Output the (X, Y) coordinate of the center of the cell containing the given text.  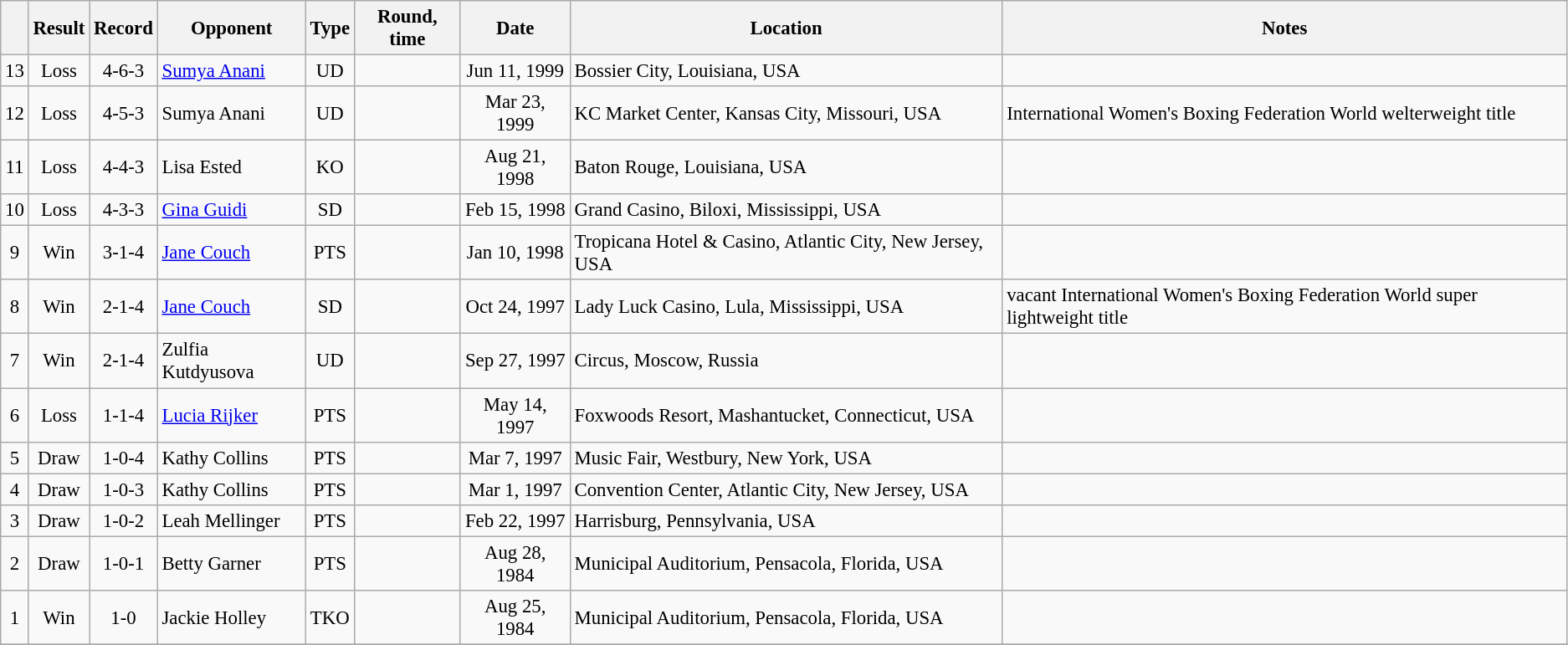
1-0-2 (124, 520)
KC Market Center, Kansas City, Missouri, USA (787, 114)
3 (15, 520)
Location (787, 28)
11 (15, 167)
Grand Casino, Biloxi, Mississippi, USA (787, 210)
Lisa Ested (231, 167)
May 14, 1997 (515, 415)
Result (59, 28)
4-3-3 (124, 210)
Jackie Holley (231, 617)
Sep 27, 1997 (515, 361)
Feb 15, 1998 (515, 210)
Aug 21, 1998 (515, 167)
Record (124, 28)
1-0 (124, 617)
Tropicana Hotel & Casino, Atlantic City, New Jersey, USA (787, 253)
7 (15, 361)
Music Fair, Westbury, New York, USA (787, 458)
International Women's Boxing Federation World welterweight title (1285, 114)
Bossier City, Louisiana, USA (787, 71)
1 (15, 617)
Aug 28, 1984 (515, 564)
9 (15, 253)
1-0-4 (124, 458)
Oct 24, 1997 (515, 306)
Betty Garner (231, 564)
8 (15, 306)
Type (330, 28)
Round, time (407, 28)
5 (15, 458)
Leah Mellinger (231, 520)
Zulfia Kutdyusova (231, 361)
Gina Guidi (231, 210)
vacant International Women's Boxing Federation World super lightweight title (1285, 306)
Foxwoods Resort, Mashantucket, Connecticut, USA (787, 415)
TKO (330, 617)
12 (15, 114)
1-1-4 (124, 415)
13 (15, 71)
Harrisburg, Pennsylvania, USA (787, 520)
Mar 7, 1997 (515, 458)
2 (15, 564)
Circus, Moscow, Russia (787, 361)
Feb 22, 1997 (515, 520)
Notes (1285, 28)
Mar 23, 1999 (515, 114)
KO (330, 167)
3-1-4 (124, 253)
4-5-3 (124, 114)
Opponent (231, 28)
4-6-3 (124, 71)
Aug 25, 1984 (515, 617)
Lucia Rijker (231, 415)
Convention Center, Atlantic City, New Jersey, USA (787, 489)
6 (15, 415)
10 (15, 210)
4 (15, 489)
1-0-1 (124, 564)
4-4-3 (124, 167)
1-0-3 (124, 489)
Date (515, 28)
Jan 10, 1998 (515, 253)
Lady Luck Casino, Lula, Mississippi, USA (787, 306)
Mar 1, 1997 (515, 489)
Jun 11, 1999 (515, 71)
Baton Rouge, Louisiana, USA (787, 167)
